For the text-containing cell, return its midpoint in [X, Y] coordinate format. 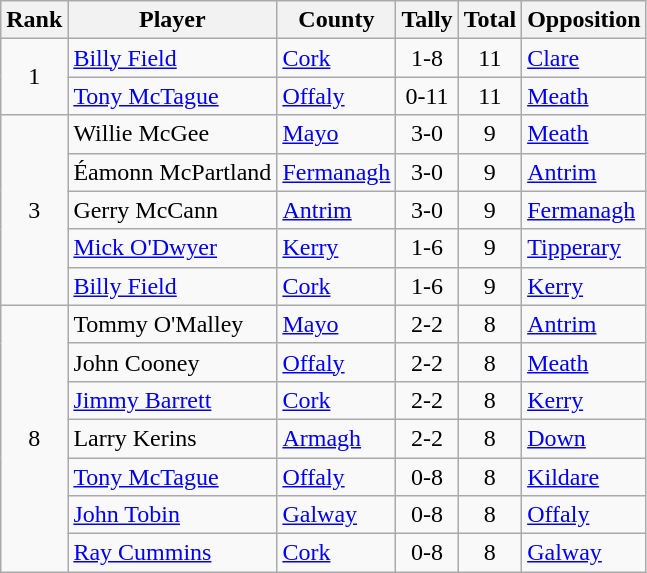
Armagh [336, 438]
Ray Cummins [172, 553]
Larry Kerins [172, 438]
3 [34, 210]
Jimmy Barrett [172, 400]
Rank [34, 20]
Total [490, 20]
Gerry McCann [172, 210]
John Tobin [172, 515]
Tipperary [584, 248]
Éamonn McPartland [172, 172]
Tally [427, 20]
Clare [584, 58]
John Cooney [172, 362]
Mick O'Dwyer [172, 248]
0-11 [427, 96]
Down [584, 438]
Willie McGee [172, 134]
Tommy O'Malley [172, 324]
Kildare [584, 477]
1-8 [427, 58]
Player [172, 20]
Opposition [584, 20]
County [336, 20]
1 [34, 77]
